Extract the (x, y) coordinate from the center of the cell holding the provided text.  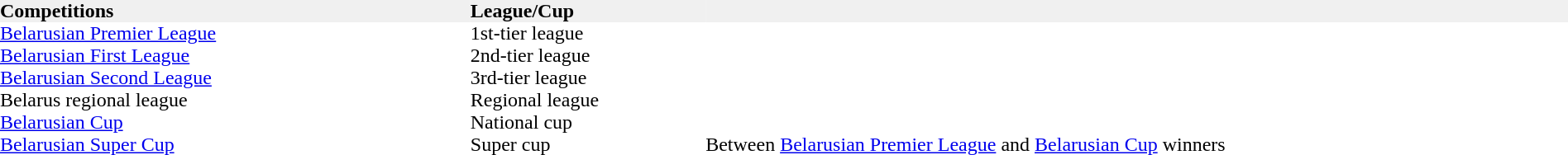
2nd-tier league (588, 56)
1st-tier league (588, 33)
Regional league (588, 101)
League/Cup (588, 12)
Competitions (235, 12)
3rd-tier league (588, 77)
Belarusian Second League (235, 77)
National cup (588, 122)
Belarusian First League (235, 56)
Belarusian Premier League (235, 33)
Belarus regional league (235, 101)
Belarusian Cup (235, 122)
